Return the [x, y] coordinate for the center point of the cell that contains the specified text.  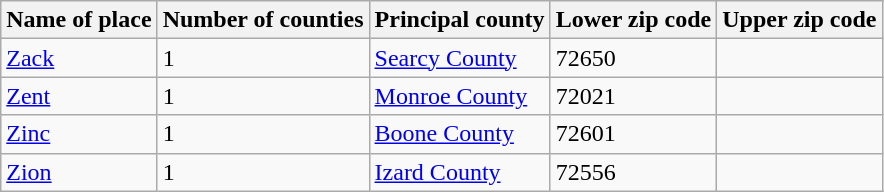
Izard County [460, 172]
Searcy County [460, 58]
Number of counties [263, 20]
Lower zip code [634, 20]
72021 [634, 96]
72601 [634, 134]
72556 [634, 172]
72650 [634, 58]
Zion [79, 172]
Zinc [79, 134]
Zack [79, 58]
Principal county [460, 20]
Upper zip code [800, 20]
Boone County [460, 134]
Name of place [79, 20]
Monroe County [460, 96]
Zent [79, 96]
